Provide the [X, Y] coordinate of the cell's center where the given text is located.  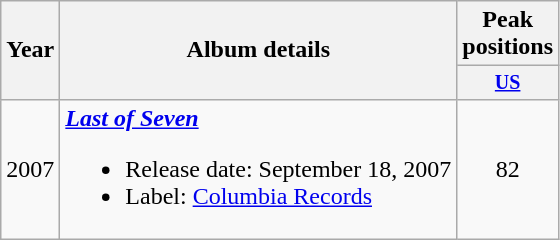
2007 [30, 169]
US [508, 82]
82 [508, 169]
Peak positions [508, 34]
Last of SevenRelease date: September 18, 2007Label: Columbia Records [258, 169]
Year [30, 50]
Album details [258, 50]
